Provide the [X, Y] coordinate of the cell's center where the given text is located.  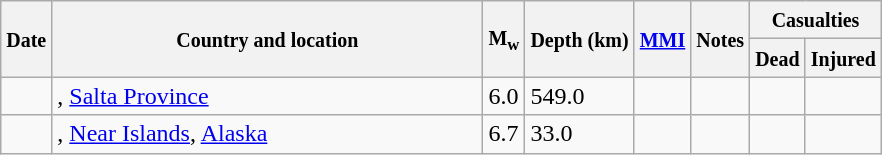
6.0 [504, 96]
Date [26, 39]
Mw [504, 39]
MMI [662, 39]
, Salta Province [268, 96]
Country and location [268, 39]
Depth (km) [580, 39]
Dead [778, 58]
6.7 [504, 134]
33.0 [580, 134]
, Near Islands, Alaska [268, 134]
Notes [720, 39]
Casualties [816, 20]
Injured [843, 58]
549.0 [580, 96]
